Pinpoint the cell where the given text exists, returning its [x, y] midpoint coordinate. 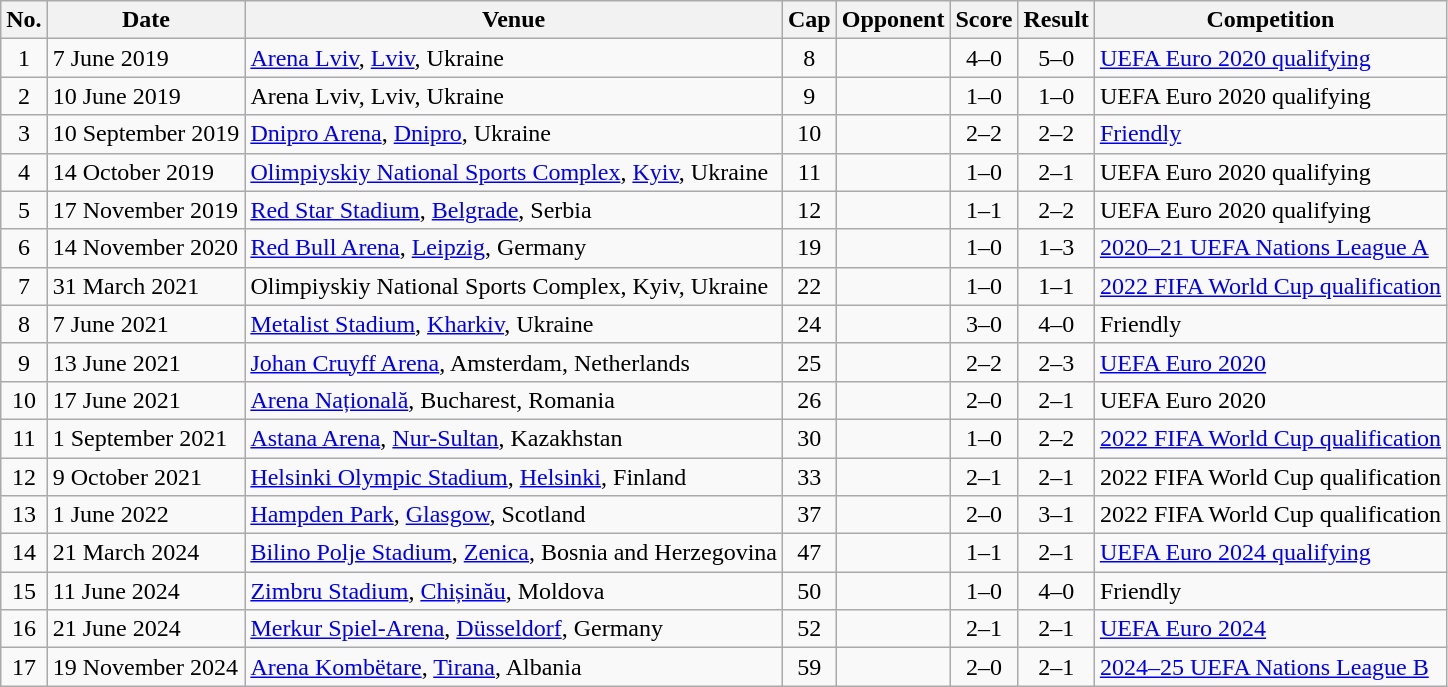
14 October 2019 [146, 172]
15 [24, 591]
Score [984, 20]
7 [24, 286]
No. [24, 20]
Cap [809, 20]
3 [24, 134]
17 November 2019 [146, 210]
21 June 2024 [146, 629]
14 [24, 553]
Arena Națională, Bucharest, Romania [514, 400]
14 November 2020 [146, 248]
17 June 2021 [146, 400]
16 [24, 629]
9 October 2021 [146, 477]
25 [809, 362]
1 June 2022 [146, 515]
31 March 2021 [146, 286]
50 [809, 591]
Metalist Stadium, Kharkiv, Ukraine [514, 324]
Hampden Park, Glasgow, Scotland [514, 515]
3–1 [1056, 515]
59 [809, 667]
Arena Kombëtare, Tirana, Albania [514, 667]
UEFA Euro 2024 qualifying [1270, 553]
Merkur Spiel-Arena, Düsseldorf, Germany [514, 629]
Bilino Polje Stadium, Zenica, Bosnia and Herzegovina [514, 553]
Result [1056, 20]
21 March 2024 [146, 553]
10 September 2019 [146, 134]
19 November 2024 [146, 667]
30 [809, 438]
Helsinki Olympic Stadium, Helsinki, Finland [514, 477]
6 [24, 248]
1 [24, 58]
Johan Cruyff Arena, Amsterdam, Netherlands [514, 362]
2024–25 UEFA Nations League B [1270, 667]
10 June 2019 [146, 96]
52 [809, 629]
7 June 2021 [146, 324]
Zimbru Stadium, Chișinău, Moldova [514, 591]
Astana Arena, Nur-Sultan, Kazakhstan [514, 438]
4 [24, 172]
2020–21 UEFA Nations League A [1270, 248]
Dnipro Arena, Dnipro, Ukraine [514, 134]
1–3 [1056, 248]
Red Bull Arena, Leipzig, Germany [514, 248]
5–0 [1056, 58]
37 [809, 515]
Red Star Stadium, Belgrade, Serbia [514, 210]
Date [146, 20]
2–3 [1056, 362]
17 [24, 667]
Competition [1270, 20]
7 June 2019 [146, 58]
2 [24, 96]
26 [809, 400]
13 June 2021 [146, 362]
22 [809, 286]
47 [809, 553]
33 [809, 477]
24 [809, 324]
1 September 2021 [146, 438]
11 June 2024 [146, 591]
Venue [514, 20]
5 [24, 210]
13 [24, 515]
19 [809, 248]
Opponent [893, 20]
UEFA Euro 2024 [1270, 629]
3–0 [984, 324]
